Identify which cell holds the provided text, then report its [x, y] central coordinate. 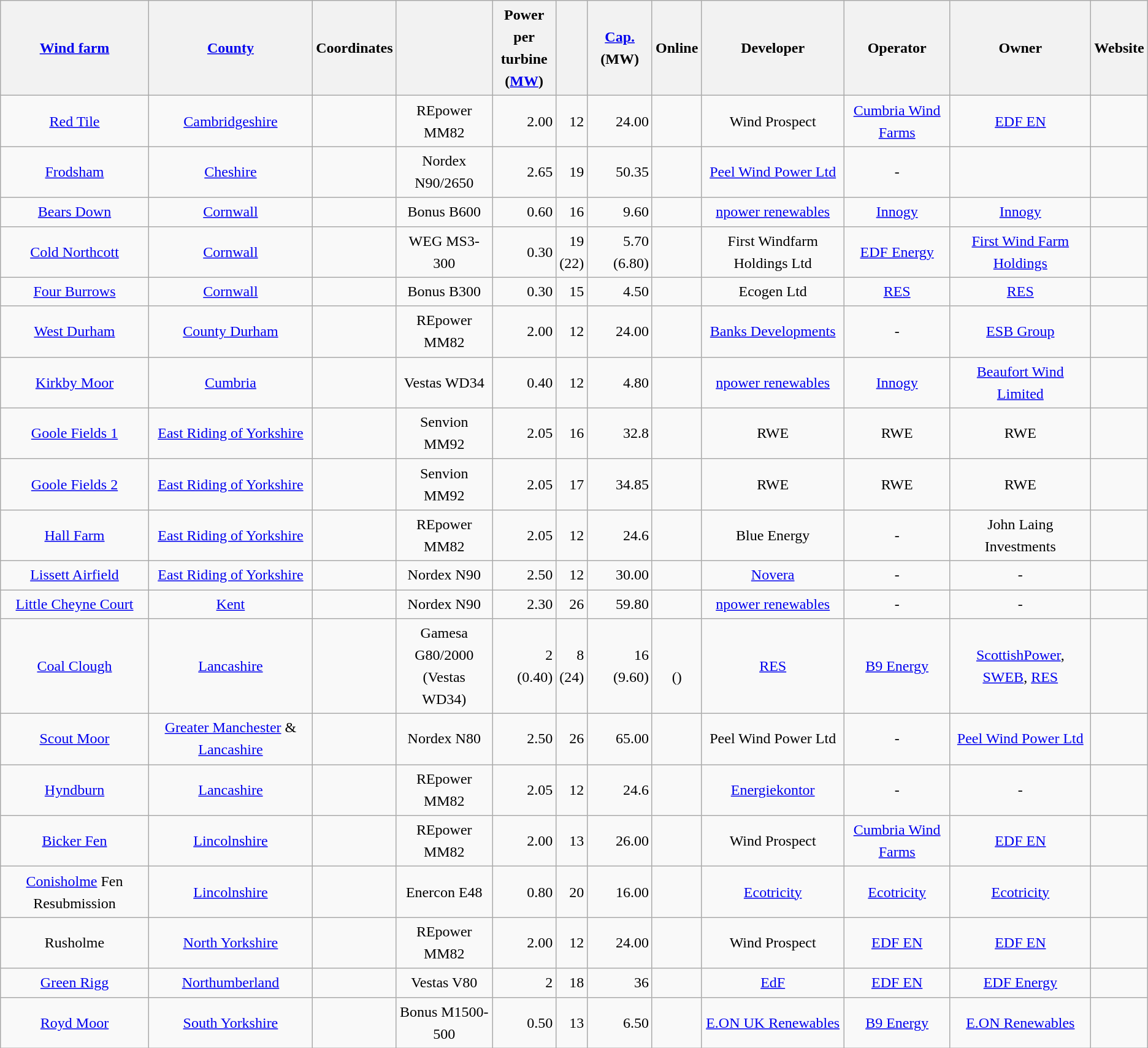
Kent [231, 605]
Vestas WD34 [444, 383]
Bicker Fen [75, 841]
16.00 [620, 892]
Online [676, 48]
17 [572, 484]
Website [1119, 48]
Cap. (MW) [620, 48]
First Windfarm Holdings Ltd [773, 251]
59.80 [620, 605]
WEG MS3-300 [444, 251]
15 [572, 292]
18 [572, 982]
Conisholme Fen Resubmission [75, 892]
16(9.60) [620, 666]
Goole Fields 2 [75, 484]
E.ON UK Renewables [773, 1023]
Goole Fields 1 [75, 433]
Hall Farm [75, 535]
65.00 [620, 740]
Gamesa G80/2000(Vestas WD34) [444, 666]
Royd Moor [75, 1023]
Ecogen Ltd [773, 292]
Energiekontor [773, 790]
Green Rigg [75, 982]
County [231, 48]
32.8 [620, 433]
Bears Down [75, 212]
0.80 [524, 892]
Nordex N80 [444, 740]
First Wind Farm Holdings [1020, 251]
36 [620, 982]
Developer [773, 48]
6.50 [620, 1023]
John Laing Investments [1020, 535]
0.60 [524, 212]
South Yorkshire [231, 1023]
Cheshire [231, 172]
Four Burrows [75, 292]
Bonus B300 [444, 292]
Red Tile [75, 121]
19 [572, 172]
Northumberland [231, 982]
Coordinates [354, 48]
Novera [773, 575]
50.35 [620, 172]
20 [572, 892]
North Yorkshire [231, 943]
Greater Manchester & Lancashire [231, 740]
19(22) [572, 251]
Bonus B600 [444, 212]
() [676, 666]
Beaufort Wind Limited [1020, 383]
Blue Energy [773, 535]
9.60 [620, 212]
Banks Developments [773, 331]
Kirkby Moor [75, 383]
EdF [773, 982]
4.80 [620, 383]
Enercon E48 [444, 892]
Little Cheyne Court [75, 605]
Operator [897, 48]
Lissett Airfield [75, 575]
ScottishPower, SWEB, RES [1020, 666]
5.70(6.80) [620, 251]
West Durham [75, 331]
Frodsham [75, 172]
Cold Northcott [75, 251]
E.ON Renewables [1020, 1023]
2(0.40) [524, 666]
Wind farm [75, 48]
Cumbria [231, 383]
ESB Group [1020, 331]
Rusholme [75, 943]
Bonus M1500-500 [444, 1023]
2 [524, 982]
Cambridgeshire [231, 121]
4.50 [620, 292]
2.30 [524, 605]
8(24) [572, 666]
Scout Moor [75, 740]
Owner [1020, 48]
Vestas V80 [444, 982]
County Durham [231, 331]
0.50 [524, 1023]
Hyndburn [75, 790]
Coal Clough [75, 666]
Nordex N90/2650 [444, 172]
30.00 [620, 575]
26.00 [620, 841]
34.85 [620, 484]
Power perturbine(MW) [524, 48]
0.40 [524, 383]
2.65 [524, 172]
